Pinpoint the cell where the given text exists, returning its [x, y] midpoint coordinate. 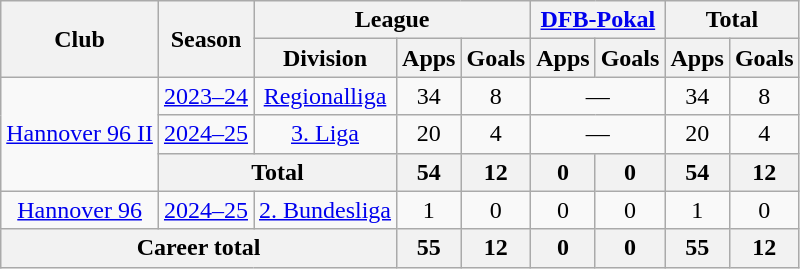
Career total [199, 248]
Regionalliga [326, 96]
League [392, 20]
DFB-Pokal [598, 20]
Hannover 96 [80, 210]
3. Liga [326, 134]
2. Bundesliga [326, 210]
Season [206, 39]
Hannover 96 II [80, 134]
2023–24 [206, 96]
Division [326, 58]
Club [80, 39]
